Output the (x, y) coordinate of the center of the cell containing the given text.  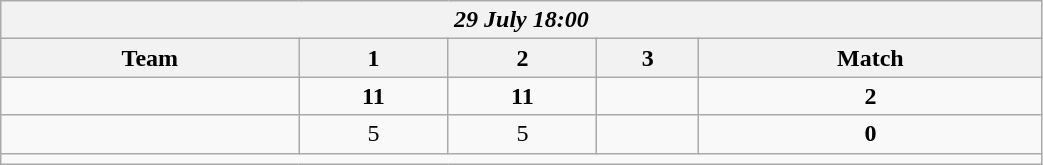
Match (870, 58)
1 (374, 58)
3 (648, 58)
29 July 18:00 (522, 20)
Team (150, 58)
0 (870, 134)
